Provide the (x, y) coordinate of the cell's center where the given text is located.  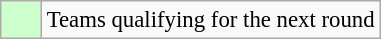
Teams qualifying for the next round (210, 20)
